Detect which cell encompasses the target text, then output its (X, Y) center coordinate. 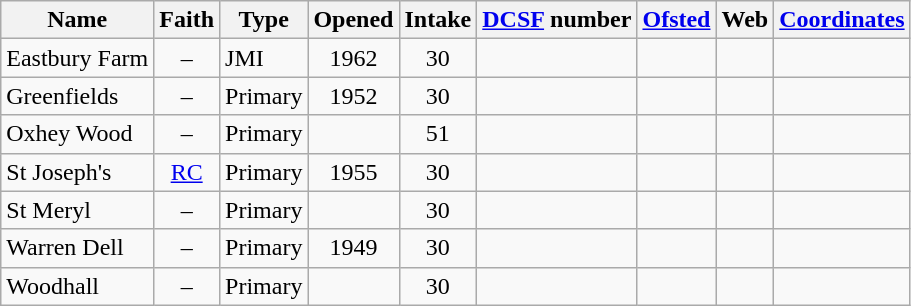
St Meryl (78, 210)
1952 (354, 96)
Warren Dell (78, 248)
1955 (354, 172)
Oxhey Wood (78, 134)
St Joseph's (78, 172)
DCSF number (557, 20)
Name (78, 20)
1949 (354, 248)
RC (187, 172)
Coordinates (842, 20)
Greenfields (78, 96)
Web (745, 20)
Intake (438, 20)
Faith (187, 20)
51 (438, 134)
JMI (264, 58)
Type (264, 20)
Ofsted (676, 20)
Woodhall (78, 286)
Opened (354, 20)
Eastbury Farm (78, 58)
1962 (354, 58)
